Extract the [x, y] coordinate from the center of the cell holding the provided text.  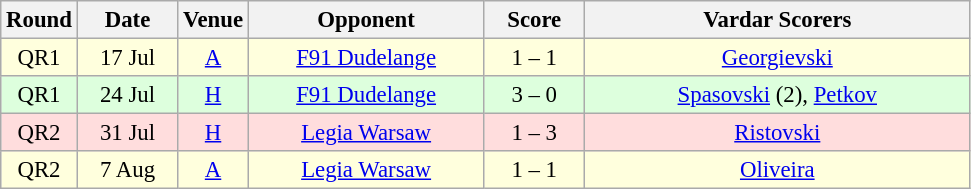
Venue [214, 20]
Opponent [366, 20]
Vardar Scorers [778, 20]
Date [128, 20]
Georgievski [778, 58]
3 – 0 [534, 95]
Round [39, 20]
31 Jul [128, 133]
Ristovski [778, 133]
24 Jul [128, 95]
Oliveira [778, 170]
17 Jul [128, 58]
Score [534, 20]
1 – 3 [534, 133]
Spasovski (2), Petkov [778, 95]
7 Aug [128, 170]
